Pinpoint the cell where the given text exists, returning its [X, Y] midpoint coordinate. 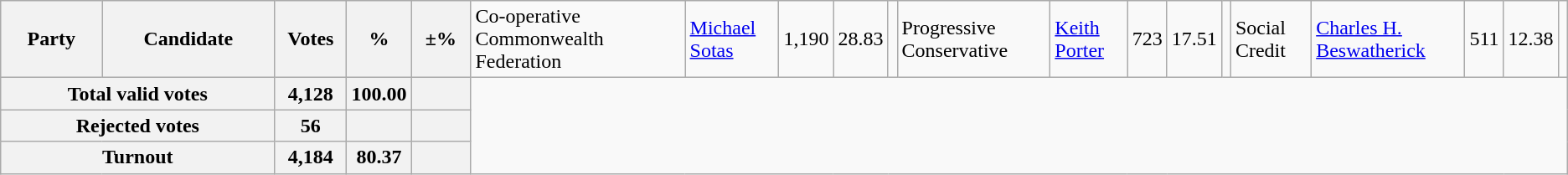
±% [441, 39]
Rejected votes [137, 126]
1,190 [806, 39]
Candidate [188, 39]
Votes [311, 39]
% [379, 39]
Keith Porter [1089, 39]
4,128 [311, 94]
723 [1148, 39]
12.38 [1531, 39]
Charles H. Beswatherick [1389, 39]
Michael Sotas [732, 39]
100.00 [379, 94]
Co-operative Commonwealth Federation [578, 39]
Progressive Conservative [973, 39]
56 [311, 126]
Party [52, 39]
4,184 [311, 157]
80.37 [379, 157]
Total valid votes [137, 94]
Turnout [137, 157]
17.51 [1194, 39]
Social Credit [1271, 39]
511 [1484, 39]
28.83 [861, 39]
